Scan for the cell matching the given text and deliver its (X, Y) coordinate at center. 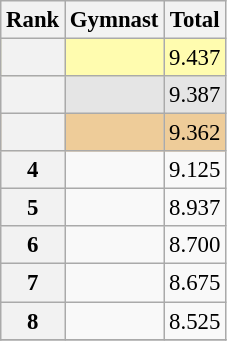
6 (33, 245)
8.937 (195, 208)
9.125 (195, 170)
7 (33, 283)
9.437 (195, 58)
Gymnast (114, 20)
Total (195, 20)
8 (33, 321)
Rank (33, 20)
8.700 (195, 245)
8.525 (195, 321)
4 (33, 170)
9.387 (195, 95)
5 (33, 208)
8.675 (195, 283)
9.362 (195, 133)
